Return the (X, Y) coordinate for the center point of the cell that contains the specified text.  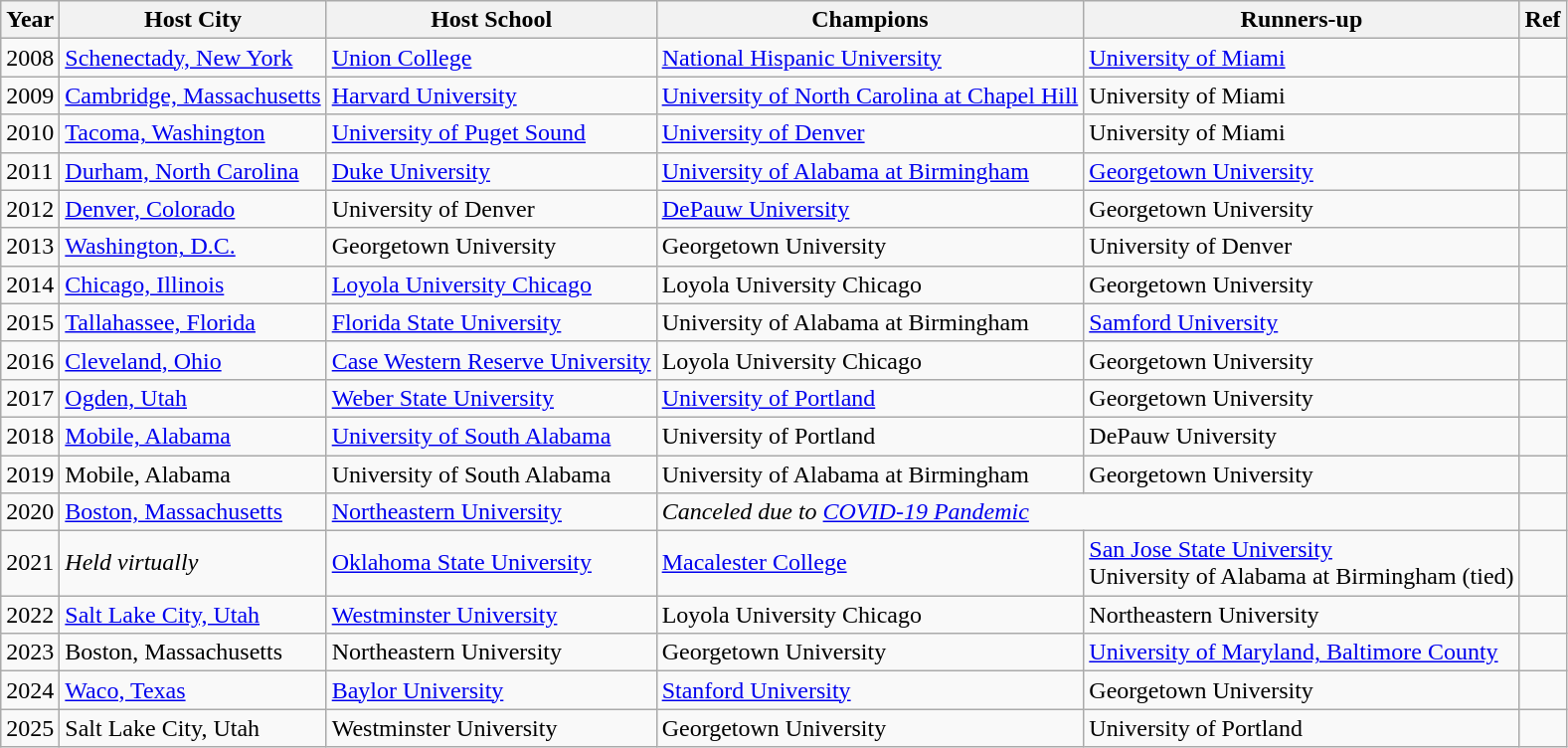
Canceled due to COVID-19 Pandemic (1088, 512)
2016 (30, 360)
Stanford University (870, 690)
2011 (30, 171)
Tallahassee, Florida (193, 322)
2025 (30, 728)
Schenectady, New York (193, 58)
Union College (491, 58)
Harvard University (491, 95)
Waco, Texas (193, 690)
2022 (30, 615)
Host City (193, 20)
2010 (30, 133)
Baylor University (491, 690)
Weber State University (491, 398)
2017 (30, 398)
Champions (870, 20)
2024 (30, 690)
Oklahoma State University (491, 563)
National Hispanic University (870, 58)
Macalester College (870, 563)
Durham, North Carolina (193, 171)
Florida State University (491, 322)
University of Maryland, Baltimore County (1302, 653)
2023 (30, 653)
2020 (30, 512)
Ref (1543, 20)
Cleveland, Ohio (193, 360)
Duke University (491, 171)
Washington, D.C. (193, 247)
Tacoma, Washington (193, 133)
2018 (30, 436)
University of Puget Sound (491, 133)
Case Western Reserve University (491, 360)
Chicago, Illinois (193, 284)
2012 (30, 209)
2015 (30, 322)
Ogden, Utah (193, 398)
Runners-up (1302, 20)
Held virtually (193, 563)
Cambridge, Massachusetts (193, 95)
Denver, Colorado (193, 209)
San Jose State UniversityUniversity of Alabama at Birmingham (tied) (1302, 563)
University of North Carolina at Chapel Hill (870, 95)
Samford University (1302, 322)
2009 (30, 95)
2013 (30, 247)
Year (30, 20)
2021 (30, 563)
2019 (30, 474)
Host School (491, 20)
2008 (30, 58)
2014 (30, 284)
